Detect which cell encompasses the target text, then output its [X, Y] center coordinate. 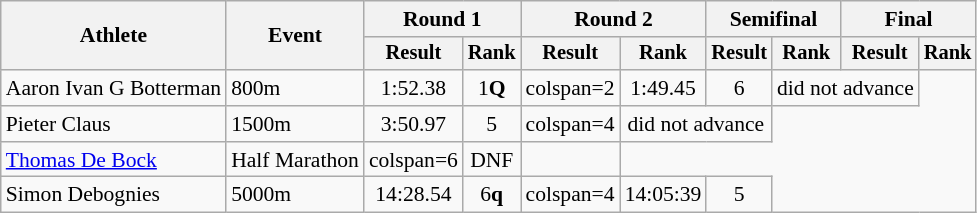
Athlete [114, 36]
1:49.45 [664, 88]
14:28.54 [414, 195]
Event [295, 36]
Pieter Claus [114, 124]
DNF [492, 160]
6 [739, 88]
800m [295, 88]
Semifinal [773, 19]
Aaron Ivan G Botterman [114, 88]
colspan=6 [414, 160]
Simon Debognies [114, 195]
1Q [492, 88]
3:50.97 [414, 124]
Round 1 [442, 19]
Thomas De Bock [114, 160]
colspan=2 [570, 88]
1500m [295, 124]
5000m [295, 195]
Round 2 [614, 19]
6q [492, 195]
1:52.38 [414, 88]
Half Marathon [295, 160]
Final [909, 19]
14:05:39 [664, 195]
